Extract the [X, Y] coordinate from the center of the cell holding the provided text.  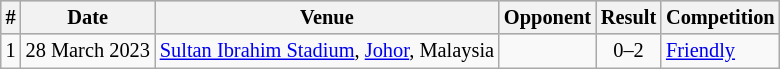
Date [88, 17]
Venue [327, 17]
Sultan Ibrahim Stadium, Johor, Malaysia [327, 51]
0–2 [628, 51]
28 March 2023 [88, 51]
Competition [720, 17]
Opponent [548, 17]
# [11, 17]
1 [11, 51]
Friendly [720, 51]
Result [628, 17]
